Provide the [X, Y] coordinate of the cell's center where the given text is located.  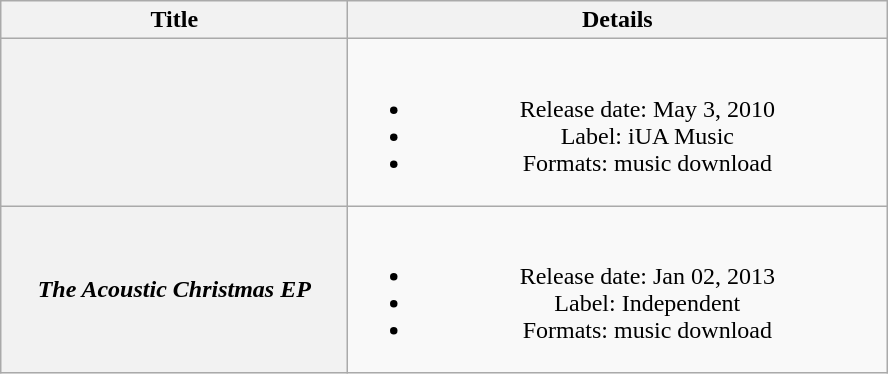
Title [174, 20]
The Acoustic Christmas EP [174, 290]
Details [618, 20]
Release date: Jan 02, 2013Label: IndependentFormats: music download [618, 290]
Release date: May 3, 2010Label: iUA MusicFormats: music download [618, 122]
